For the text-containing cell, return its midpoint in (X, Y) coordinate format. 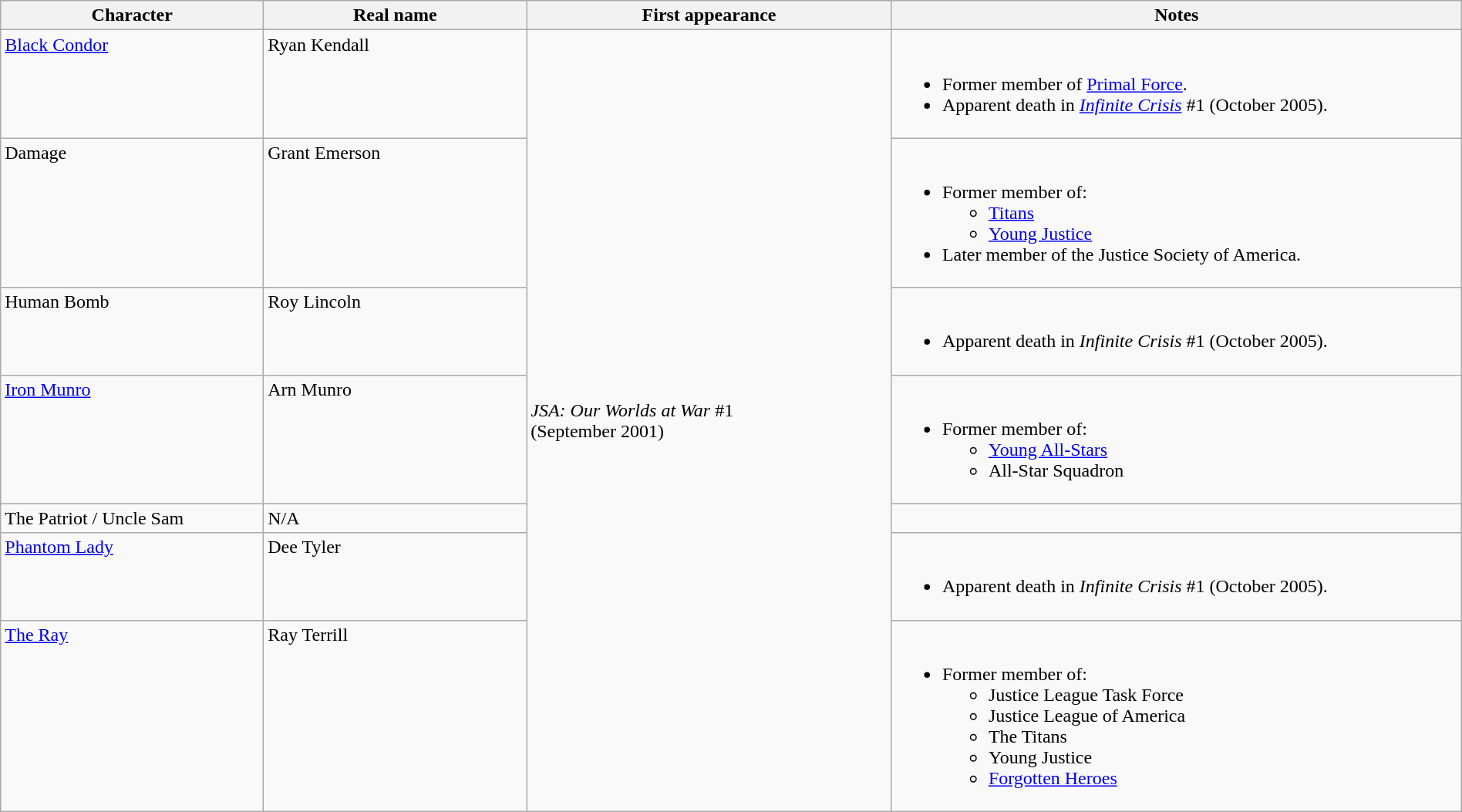
The Ray (133, 716)
Former member of:Justice League Task ForceJustice League of AmericaThe TitansYoung JusticeForgotten Heroes (1177, 716)
Former member of:Young All-StarsAll-Star Squadron (1177, 440)
Phantom Lady (133, 577)
Character (133, 15)
Human Bomb (133, 332)
The Patriot / Uncle Sam (133, 518)
Arn Munro (395, 440)
N/A (395, 518)
Dee Tyler (395, 577)
Iron Munro (133, 440)
Damage (133, 213)
JSA: Our Worlds at War #1(September 2001) (709, 421)
Grant Emerson (395, 213)
Former member of Primal Force.Apparent death in Infinite Crisis #1 (October 2005). (1177, 84)
Notes (1177, 15)
Black Condor (133, 84)
Ray Terrill (395, 716)
First appearance (709, 15)
Real name (395, 15)
Roy Lincoln (395, 332)
Ryan Kendall (395, 84)
Former member of:TitansYoung JusticeLater member of the Justice Society of America. (1177, 213)
